For the text-containing cell, return its midpoint in (x, y) coordinate format. 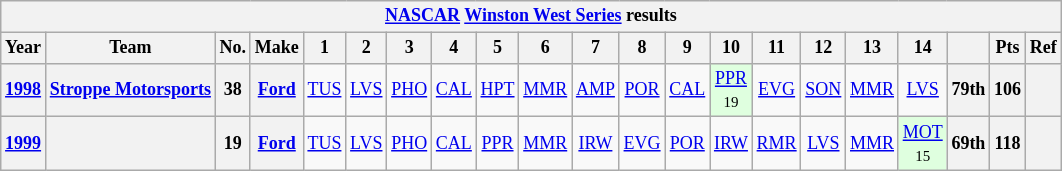
NASCAR Winston West Series results (531, 16)
Year (24, 48)
7 (596, 48)
106 (1008, 90)
6 (546, 48)
Ref (1043, 48)
Team (130, 48)
69th (968, 144)
PPR19 (732, 90)
1 (324, 48)
4 (454, 48)
10 (732, 48)
118 (1008, 144)
5 (498, 48)
Pts (1008, 48)
PPR (498, 144)
9 (688, 48)
RMR (776, 144)
Stroppe Motorsports (130, 90)
SON (824, 90)
HPT (498, 90)
3 (410, 48)
79th (968, 90)
1998 (24, 90)
Make (276, 48)
MOT15 (922, 144)
1999 (24, 144)
13 (872, 48)
12 (824, 48)
2 (366, 48)
19 (232, 144)
11 (776, 48)
14 (922, 48)
AMP (596, 90)
8 (642, 48)
38 (232, 90)
No. (232, 48)
